Search for the cell housing the specified text and yield its (x, y) center coordinate. 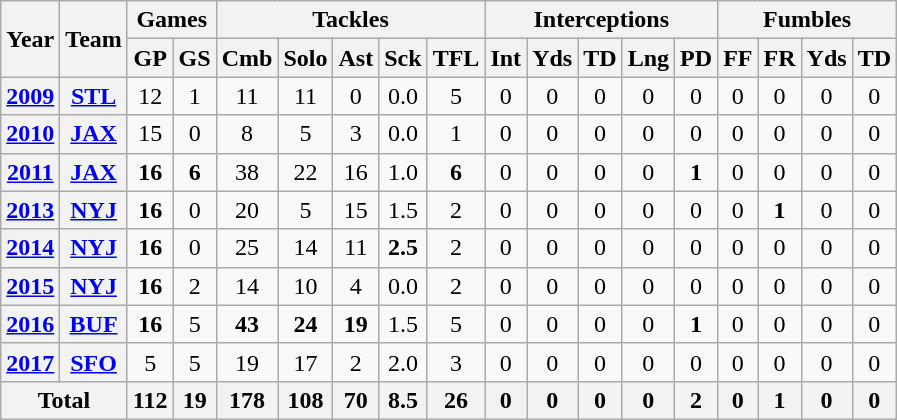
2013 (30, 210)
8 (247, 134)
2010 (30, 134)
Fumbles (808, 20)
4 (356, 286)
2014 (30, 248)
70 (356, 400)
Cmb (247, 58)
24 (306, 324)
STL (94, 96)
8.5 (403, 400)
Games (172, 20)
10 (306, 286)
43 (247, 324)
Year (30, 39)
TFL (456, 58)
2016 (30, 324)
38 (247, 172)
Sck (403, 58)
22 (306, 172)
GS (194, 58)
26 (456, 400)
Tackles (350, 20)
2.0 (403, 362)
Interceptions (602, 20)
Total (64, 400)
Team (94, 39)
PD (696, 58)
178 (247, 400)
20 (247, 210)
17 (306, 362)
108 (306, 400)
1.0 (403, 172)
BUF (94, 324)
Lng (648, 58)
GP (150, 58)
112 (150, 400)
2015 (30, 286)
12 (150, 96)
2017 (30, 362)
Int (506, 58)
Ast (356, 58)
SFO (94, 362)
2.5 (403, 248)
FR (780, 58)
2009 (30, 96)
Solo (306, 58)
25 (247, 248)
2011 (30, 172)
FF (738, 58)
